Search for the cell housing the specified text and yield its [X, Y] center coordinate. 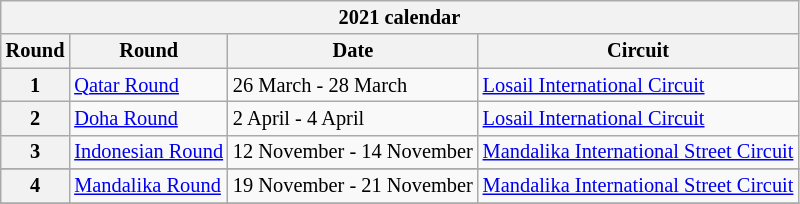
Mandalika Round [148, 186]
Qatar Round [148, 85]
2021 calendar [400, 17]
12 November - 14 November [353, 152]
19 November - 21 November [353, 186]
Doha Round [148, 118]
Date [353, 51]
2 [36, 118]
2 April - 4 April [353, 118]
Indonesian Round [148, 152]
4 [36, 186]
26 March - 28 March [353, 85]
3 [36, 152]
1 [36, 85]
Circuit [638, 51]
